Determine the [x, y] coordinate at the center of the cell enclosing the given text.  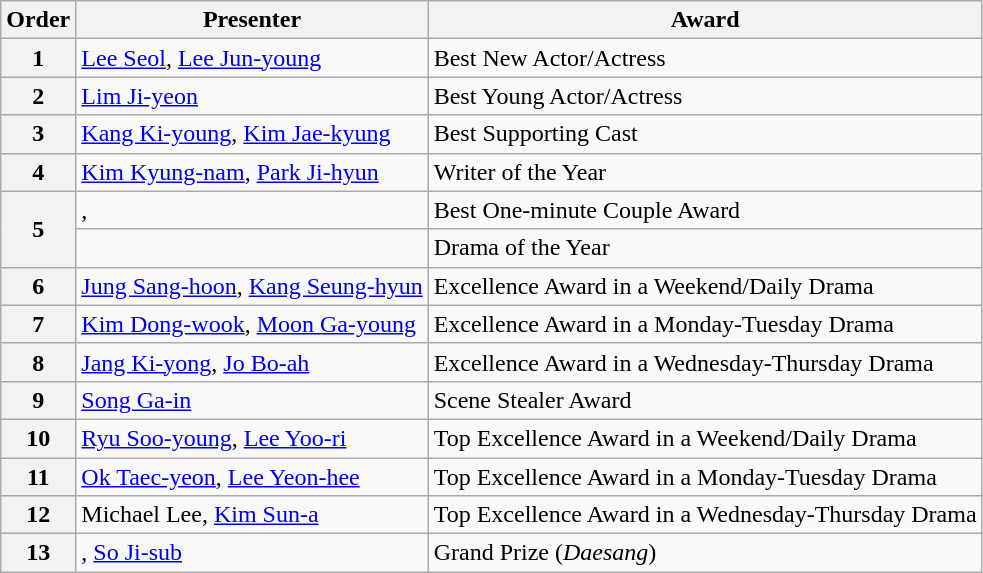
Excellence Award in a Monday-Tuesday Drama [705, 324]
Order [38, 20]
Best New Actor/Actress [705, 58]
7 [38, 324]
Award [705, 20]
Michael Lee, Kim Sun-a [252, 515]
1 [38, 58]
Grand Prize (Daesang) [705, 553]
13 [38, 553]
Lee Seol, Lee Jun-young [252, 58]
6 [38, 286]
Scene Stealer Award [705, 400]
4 [38, 172]
3 [38, 134]
Jang Ki-yong, Jo Bo-ah [252, 362]
2 [38, 96]
Top Excellence Award in a Wednesday-Thursday Drama [705, 515]
10 [38, 438]
Kim Dong-wook, Moon Ga-young [252, 324]
, So Ji-sub [252, 553]
Drama of the Year [705, 248]
Best Supporting Cast [705, 134]
5 [38, 229]
Ok Taec-yeon, Lee Yeon-hee [252, 477]
Jung Sang-hoon, Kang Seung-hyun [252, 286]
8 [38, 362]
Writer of the Year [705, 172]
Top Excellence Award in a Monday-Tuesday Drama [705, 477]
Top Excellence Award in a Weekend/Daily Drama [705, 438]
Kang Ki-young, Kim Jae-kyung [252, 134]
, [252, 210]
9 [38, 400]
Lim Ji-yeon [252, 96]
12 [38, 515]
Presenter [252, 20]
Ryu Soo-young, Lee Yoo-ri [252, 438]
Best One-minute Couple Award [705, 210]
Kim Kyung-nam, Park Ji-hyun [252, 172]
Excellence Award in a Weekend/Daily Drama [705, 286]
Best Young Actor/Actress [705, 96]
Excellence Award in a Wednesday-Thursday Drama [705, 362]
11 [38, 477]
Song Ga-in [252, 400]
